Output the (X, Y) coordinate of the center of the cell containing the given text.  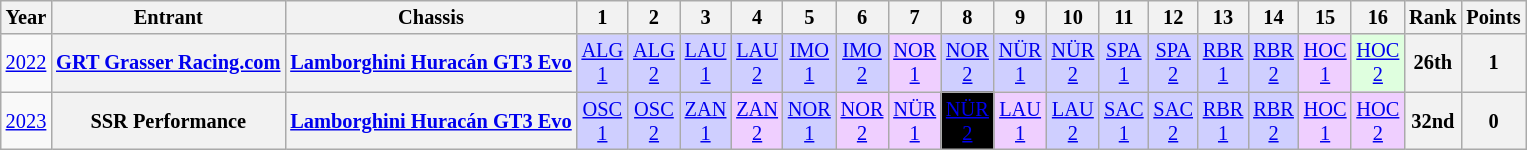
2022 (26, 63)
IMO1 (810, 63)
SSR Performance (168, 121)
ALG2 (654, 63)
7 (914, 17)
13 (1223, 17)
ALG1 (603, 63)
SPA1 (1124, 63)
9 (1020, 17)
12 (1174, 17)
6 (862, 17)
SAC2 (1174, 121)
3 (706, 17)
Entrant (168, 17)
OSC2 (654, 121)
16 (1378, 17)
Rank (1432, 17)
Year (26, 17)
GRT Grasser Racing.com (168, 63)
Chassis (430, 17)
10 (1072, 17)
ZAN2 (757, 121)
26th (1432, 63)
11 (1124, 17)
SAC1 (1124, 121)
SPA2 (1174, 63)
32nd (1432, 121)
Points (1493, 17)
2 (654, 17)
0 (1493, 121)
OSC1 (603, 121)
ZAN1 (706, 121)
2023 (26, 121)
8 (968, 17)
IMO2 (862, 63)
14 (1273, 17)
15 (1326, 17)
5 (810, 17)
4 (757, 17)
